Determine the (x, y) coordinate at the center of the cell enclosing the given text.  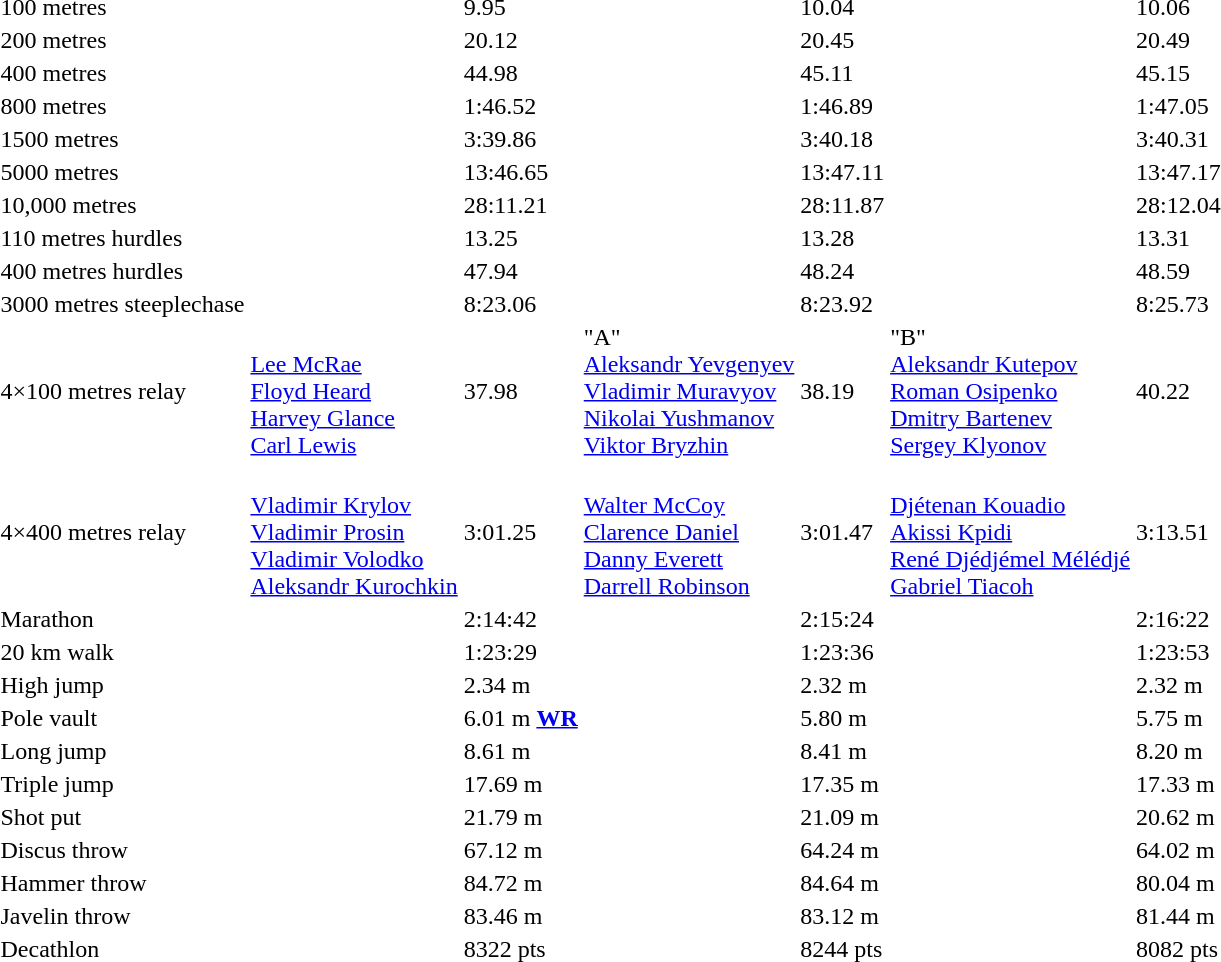
17.69 m (520, 784)
3:01.47 (842, 532)
13:46.65 (520, 172)
64.24 m (842, 850)
84.72 m (520, 883)
"B"Aleksandr KutepovRoman OsipenkoDmitry BartenevSergey Klyonov (1010, 391)
8:23.92 (842, 304)
1:46.52 (520, 106)
3:40.18 (842, 139)
21.09 m (842, 817)
47.94 (520, 271)
3:39.86 (520, 139)
20.45 (842, 40)
28:11.87 (842, 205)
13.28 (842, 238)
67.12 m (520, 850)
Walter McCoyClarence DanielDanny EverettDarrell Robinson (689, 532)
20.12 (520, 40)
13.25 (520, 238)
8:23.06 (520, 304)
83.46 m (520, 916)
1:46.89 (842, 106)
5.80 m (842, 718)
8.41 m (842, 751)
Djétenan KouadioAkissi KpidiRené Djédjémel MélédjéGabriel Tiacoh (1010, 532)
45.11 (842, 73)
2:15:24 (842, 619)
2:14:42 (520, 619)
17.35 m (842, 784)
84.64 m (842, 883)
21.79 m (520, 817)
1:23:29 (520, 652)
6.01 m WR (520, 718)
1:23:36 (842, 652)
28:11.21 (520, 205)
13:47.11 (842, 172)
3:01.25 (520, 532)
Lee McRaeFloyd HeardHarvey GlanceCarl Lewis (354, 391)
2.34 m (520, 685)
"A"Aleksandr YevgenyevVladimir MuravyovNikolai YushmanovViktor Bryzhin (689, 391)
2.32 m (842, 685)
37.98 (520, 391)
48.24 (842, 271)
83.12 m (842, 916)
44.98 (520, 73)
Vladimir KrylovVladimir ProsinVladimir VolodkoAleksandr Kurochkin (354, 532)
8.61 m (520, 751)
38.19 (842, 391)
